From the cell containing the given text, extract its center point as [X, Y] coordinate. 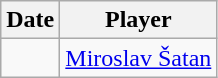
Player [138, 20]
Miroslav Šatan [138, 58]
Date [30, 20]
